Capture the cell that displays the provided text and extract its [X, Y] central coordinate. 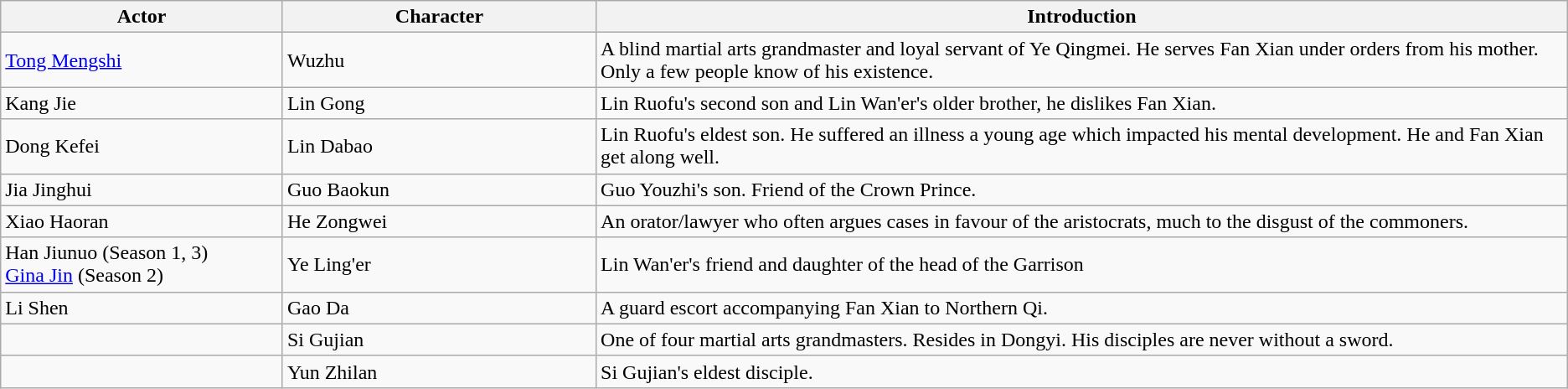
A guard escort accompanying Fan Xian to Northern Qi. [1082, 308]
An orator/lawyer who often argues cases in favour of the aristocrats, much to the disgust of the commoners. [1082, 221]
He Zongwei [439, 221]
Actor [142, 17]
Ye Ling'er [439, 265]
Wuzhu [439, 60]
Dong Kefei [142, 146]
Tong Mengshi [142, 60]
Gao Da [439, 308]
Lin Wan'er's friend and daughter of the head of the Garrison [1082, 265]
One of four martial arts grandmasters. Resides in Dongyi. His disciples are never without a sword. [1082, 340]
Li Shen [142, 308]
Lin Gong [439, 103]
Lin Ruofu's second son and Lin Wan'er's older brother, he dislikes Fan Xian. [1082, 103]
Si Gujian's eldest disciple. [1082, 371]
Yun Zhilan [439, 371]
Xiao Haoran [142, 221]
Character [439, 17]
Introduction [1082, 17]
Lin Ruofu's eldest son. He suffered an illness a young age which impacted his mental development. He and Fan Xian get along well. [1082, 146]
Lin Dabao [439, 146]
Kang Jie [142, 103]
Han Jiunuo (Season 1, 3)Gina Jin (Season 2) [142, 265]
Guo Youzhi's son. Friend of the Crown Prince. [1082, 189]
Si Gujian [439, 340]
Guo Baokun [439, 189]
Jia Jinghui [142, 189]
